Pinpoint the cell where the given text exists, returning its (X, Y) midpoint coordinate. 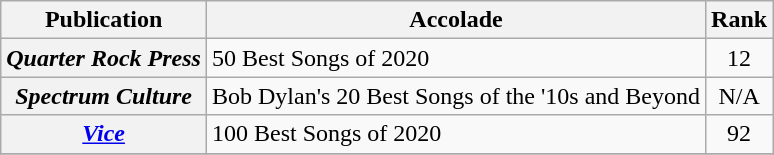
100 Best Songs of 2020 (456, 134)
12 (740, 58)
Quarter Rock Press (104, 58)
50 Best Songs of 2020 (456, 58)
Accolade (456, 20)
N/A (740, 96)
Publication (104, 20)
92 (740, 134)
Vice (104, 134)
Spectrum Culture (104, 96)
Rank (740, 20)
Bob Dylan's 20 Best Songs of the '10s and Beyond (456, 96)
